Identify which cell holds the provided text, then report its [x, y] central coordinate. 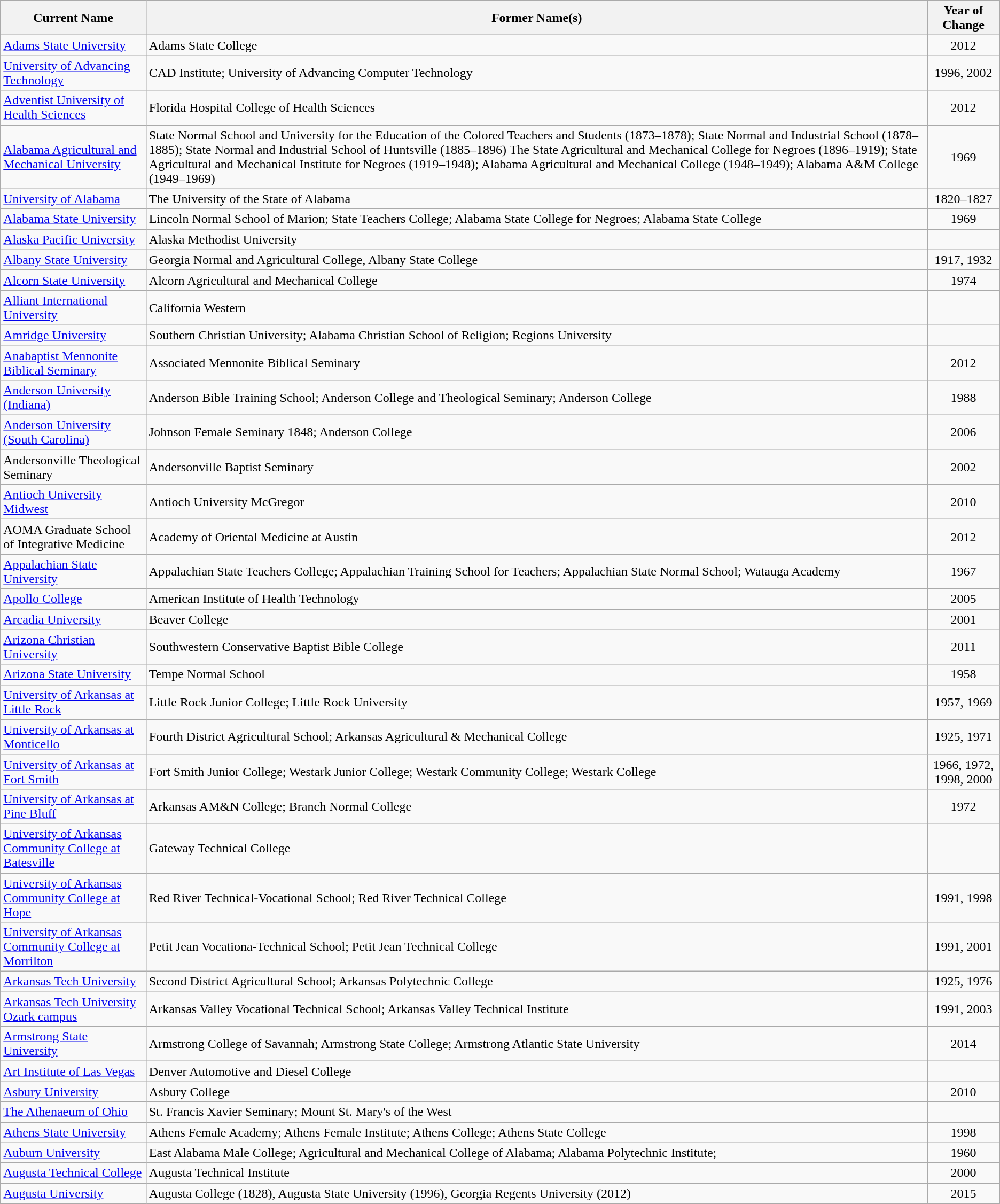
1917, 1932 [964, 260]
Albany State University [74, 260]
University of Arkansas Community College at Morrilton [74, 947]
Current Name [74, 18]
1958 [964, 674]
Fourth District Agricultural School; Arkansas Agricultural & Mechanical College [536, 736]
1957, 1969 [964, 702]
1820–1827 [964, 199]
Petit Jean Vocationa-Technical School; Petit Jean Technical College [536, 947]
University of Arkansas Community College at Batesville [74, 848]
Arkansas Valley Vocational Technical School; Arkansas Valley Technical Institute [536, 1009]
University of Arkansas at Monticello [74, 736]
Florida Hospital College of Health Sciences [536, 108]
Andersonville Theological Seminary [74, 467]
AOMA Graduate School of Integrative Medicine [74, 537]
University of Arkansas Community College at Hope [74, 898]
California Western [536, 308]
Adams State College [536, 45]
Amridge University [74, 335]
2006 [964, 433]
Andersonville Baptist Seminary [536, 467]
Academy of Oriental Medicine at Austin [536, 537]
1998 [964, 1132]
Tempe Normal School [536, 674]
Augusta Technical College [74, 1173]
Anderson Bible Training School; Anderson College and Theological Seminary; Anderson College [536, 398]
Athens Female Academy; Athens Female Institute; Athens College; Athens State College [536, 1132]
Year of Change [964, 18]
1991, 2003 [964, 1009]
Armstrong State University [74, 1044]
Southern Christian University; Alabama Christian School of Religion; Regions University [536, 335]
Former Name(s) [536, 18]
Armstrong College of Savannah; Armstrong State College; Armstrong Atlantic State University [536, 1044]
Alaska Methodist University [536, 239]
1925, 1971 [964, 736]
2014 [964, 1044]
Apollo College [74, 599]
Art Institute of Las Vegas [74, 1071]
Alaska Pacific University [74, 239]
Antioch University McGregor [536, 502]
Augusta Technical Institute [536, 1173]
Adventist University of Health Sciences [74, 108]
University of Arkansas at Little Rock [74, 702]
Lincoln Normal School of Marion; State Teachers College; Alabama State College for Negroes; Alabama State College [536, 219]
East Alabama Male College; Agricultural and Mechanical College of Alabama; Alabama Polytechnic Institute; [536, 1153]
Augusta University [74, 1193]
Associated Mennonite Biblical Seminary [536, 362]
American Institute of Health Technology [536, 599]
Arkansas AM&N College; Branch Normal College [536, 806]
1991, 2001 [964, 947]
Asbury University [74, 1092]
Alcorn State University [74, 280]
Adams State University [74, 45]
Asbury College [536, 1092]
Arkansas Tech University [74, 982]
Anderson University (Indiana) [74, 398]
CAD Institute; University of Advancing Computer Technology [536, 73]
Augusta College (1828), Augusta State University (1996), Georgia Regents University (2012) [536, 1193]
Johnson Female Seminary 1848; Anderson College [536, 433]
1988 [964, 398]
1972 [964, 806]
2015 [964, 1193]
1991, 1998 [964, 898]
University of Advancing Technology [74, 73]
Appalachian State University [74, 572]
Georgia Normal and Agricultural College, Albany State College [536, 260]
Second District Agricultural School; Arkansas Polytechnic College [536, 982]
2000 [964, 1173]
1974 [964, 280]
Arizona State University [74, 674]
Alcorn Agricultural and Mechanical College [536, 280]
Auburn University [74, 1153]
2002 [964, 467]
1966, 1972, 1998, 2000 [964, 772]
Arkansas Tech University Ozark campus [74, 1009]
2001 [964, 619]
Fort Smith Junior College; Westark Junior College; Westark Community College; Westark College [536, 772]
Southwestern Conservative Baptist Bible College [536, 647]
2011 [964, 647]
St. Francis Xavier Seminary; Mount St. Mary's of the West [536, 1112]
Alabama State University [74, 219]
1960 [964, 1153]
University of Arkansas at Pine Bluff [74, 806]
University of Arkansas at Fort Smith [74, 772]
1967 [964, 572]
The Athenaeum of Ohio [74, 1112]
2005 [964, 599]
Anderson University (South Carolina) [74, 433]
1925, 1976 [964, 982]
Appalachian State Teachers College; Appalachian Training School for Teachers; Appalachian State Normal School; Watauga Academy [536, 572]
Arcadia University [74, 619]
The University of the State of Alabama [536, 199]
Denver Automotive and Diesel College [536, 1071]
Anabaptist Mennonite Biblical Seminary [74, 362]
Gateway Technical College [536, 848]
1996, 2002 [964, 73]
Alliant International University [74, 308]
Red River Technical-Vocational School; Red River Technical College [536, 898]
Little Rock Junior College; Little Rock University [536, 702]
University of Alabama [74, 199]
Antioch University Midwest [74, 502]
Athens State University [74, 1132]
Beaver College [536, 619]
Arizona Christian University [74, 647]
Alabama Agricultural and Mechanical University [74, 157]
